Output the [x, y] coordinate of the center of the cell containing the given text.  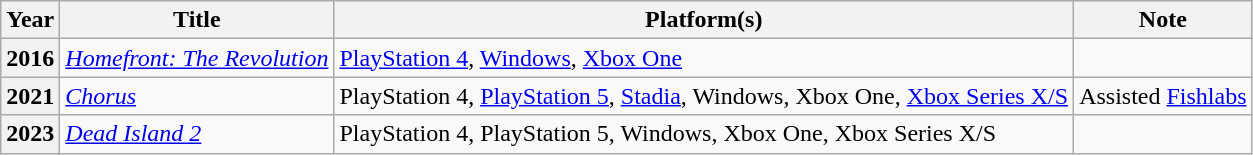
2021 [30, 96]
Platform(s) [704, 20]
Year [30, 20]
Note [1163, 20]
Dead Island 2 [197, 134]
2023 [30, 134]
Homefront: The Revolution [197, 58]
2016 [30, 58]
PlayStation 4, Windows, Xbox One [704, 58]
PlayStation 4, PlayStation 5, Stadia, Windows, Xbox One, Xbox Series X/S [704, 96]
Title [197, 20]
Chorus [197, 96]
PlayStation 4, PlayStation 5, Windows, Xbox One, Xbox Series X/S [704, 134]
Assisted Fishlabs [1163, 96]
